Locate the cell with the specified text and output its [x, y] center coordinate. 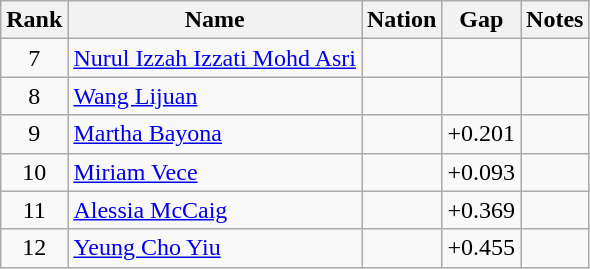
Name [215, 20]
Yeung Cho Yiu [215, 248]
Notes [555, 20]
Nurul Izzah Izzati Mohd Asri [215, 58]
+0.455 [482, 248]
Nation [402, 20]
7 [34, 58]
12 [34, 248]
+0.201 [482, 134]
Rank [34, 20]
Miriam Vece [215, 172]
Martha Bayona [215, 134]
8 [34, 96]
9 [34, 134]
11 [34, 210]
10 [34, 172]
+0.093 [482, 172]
+0.369 [482, 210]
Wang Lijuan [215, 96]
Gap [482, 20]
Alessia McCaig [215, 210]
